Output the [X, Y] coordinate of the center of the cell containing the given text.  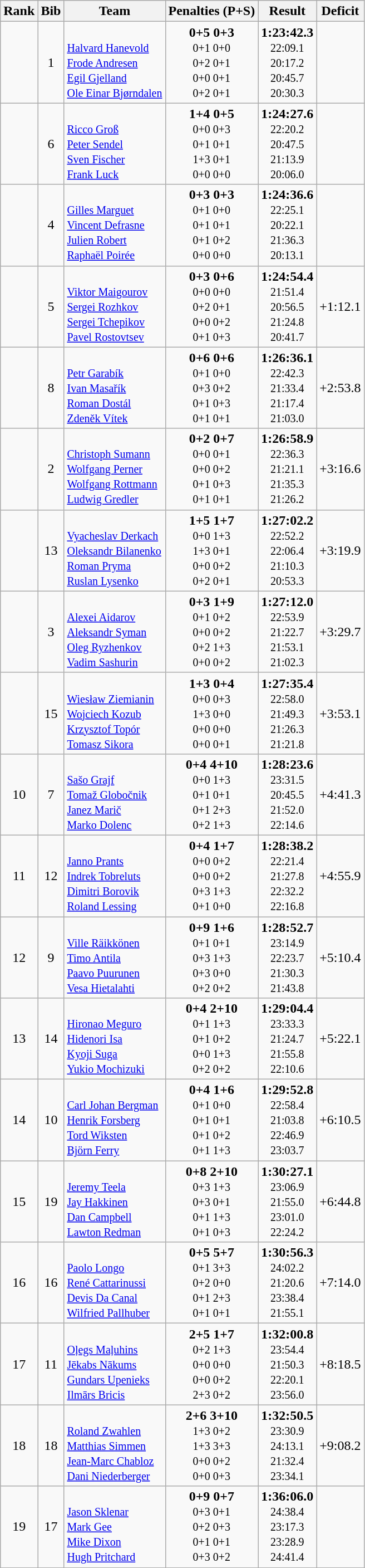
Roland ZwahlenMatthias SimmenJean-Marc ChablozDani Niederberger [115, 1445]
1:32:00.823:54.421:50.322:20.123:56.0 [287, 1364]
0+8 2+100+3 1+30+3 0+10+1 1+30+1 0+3 [211, 1201]
1:29:04.423:33.321:24.721:55.822:10.6 [287, 1039]
Result [287, 11]
1:29:52.822:58.421:03.822:46.923:03.7 [287, 1120]
+6:44.8 [341, 1201]
1:28:38.222:21.421:27.822:32.222:16.8 [287, 876]
1:27:12.022:53.921:22.721:53.121:02.3 [287, 632]
Christoph SumannWolfgang PernerWolfgang RottmannLudwig Gredler [115, 469]
1:27:02.222:52.222:06.421:10.320:53.3 [287, 550]
1:26:36.122:42.321:33.421:17.421:03.0 [287, 388]
1:32:50.523:30.924:13.121:32.423:34.1 [287, 1445]
Oļegs MaļuhinsJēkabs NākumsGundars UpenieksIlmārs Bricis [115, 1364]
0+4 1+60+1 0+00+1 0+10+1 0+20+1 1+3 [211, 1120]
2 [51, 469]
Ville RäikkönenTimo AntilaPaavo PuurunenVesa Hietalahti [115, 958]
+6:10.5 [341, 1120]
0+9 1+60+1 0+10+3 1+30+3 0+00+2 0+2 [211, 958]
+5:10.4 [341, 958]
1:24:36.622:25.120:22.121:36.320:13.1 [287, 225]
+3:16.6 [341, 469]
+3:29.7 [341, 632]
1:28:52.723:14.922:23.721:30.321:43.8 [287, 958]
1:24:27.622:20.220:47.521:13.920:06.0 [287, 144]
Penalties (P+S) [211, 11]
Alexei AidarovAleksandr SymanOleg RyzhenkovVadim Sashurin [115, 632]
Hironao MeguroHidenori IsaKyoji SugaYukio Mochizuki [115, 1039]
Gilles MarguetVincent DefrasneJulien RobertRaphaël Poirée [115, 225]
2+5 1+70+2 1+30+0 0+00+0 0+22+3 0+2 [211, 1364]
2+6 3+101+3 0+21+3 3+30+0 0+20+0 0+3 [211, 1445]
+3:19.9 [341, 550]
0+4 4+100+0 1+30+1 0+10+1 2+30+2 1+3 [211, 794]
1:28:23.623:31.520:45.521:52.022:14.6 [287, 794]
1+3 0+40+0 0+31+3 0+00+0 0+00+0 0+1 [211, 713]
1+5 1+70+0 1+31+3 0+10+0 0+20+2 0+1 [211, 550]
Wiesław ZiemianinWojciech KozubKrzysztof TopórTomasz Sikora [115, 713]
+2:53.8 [341, 388]
Petr GarabíkIvan MasaříkRoman DostálZdeněk Vítek [115, 388]
0+3 1+90+1 0+20+0 0+20+2 1+30+0 0+2 [211, 632]
0+2 0+70+0 0+10+0 0+20+1 0+30+1 0+1 [211, 469]
0+6 0+60+1 0+00+3 0+20+1 0+30+1 0+1 [211, 388]
1+4 0+50+0 0+30+1 0+11+3 0+10+0 0+0 [211, 144]
Rank [19, 11]
1:24:54.421:51.420:56.521:24.820:41.7 [287, 306]
Halvard HanevoldFrode AndresenEgil GjellandOle Einar Bjørndalen [115, 62]
0+3 0+30+1 0+00+1 0+10+1 0+20+0 0+0 [211, 225]
Jeremy TeelaJay HakkinenDan CampbellLawton Redman [115, 1201]
+5:22.1 [341, 1039]
1:26:58.922:36.321:21.121:35.321:26.2 [287, 469]
Jason SklenarMark GeeMike DixonHugh Pritchard [115, 1527]
4 [51, 225]
+7:14.0 [341, 1283]
8 [51, 388]
Vyacheslav DerkachOleksandr BilanenkoRoman PrymaRuslan Lysenko [115, 550]
+4:41.3 [341, 794]
0+5 5+70+1 3+30+2 0+00+1 2+30+1 0+1 [211, 1283]
9 [51, 958]
+8:18.5 [341, 1364]
5 [51, 306]
1:36:06.024:38.423:17.323:28.924:41.4 [287, 1527]
0+4 1+70+0 0+20+0 0+20+3 1+30+1 0+0 [211, 876]
0+3 0+60+0 0+00+2 0+10+0 0+20+1 0+3 [211, 306]
1:30:27.123:06.921:55.023:01.022:24.2 [287, 1201]
6 [51, 144]
Team [115, 11]
+3:53.1 [341, 713]
0+5 0+30+1 0+00+2 0+10+0 0+10+2 0+1 [211, 62]
+4:55.9 [341, 876]
Paolo LongoRené CattarinussiDevis Da CanalWilfried Pallhuber [115, 1283]
+9:08.2 [341, 1445]
Viktor MaigourovSergei RozhkovSergei TchepikovPavel Rostovtsev [115, 306]
1:30:56.324:02.221:20.623:38.421:55.1 [287, 1283]
1 [51, 62]
Sašo GrajfTomaž GlobočnikJanez MaričMarko Dolenc [115, 794]
+1:12.1 [341, 306]
3 [51, 632]
Deficit [341, 11]
1:23:42.322:09.120:17.220:45.720:30.3 [287, 62]
1:27:35.422:58.021:49.321:26.321:21.8 [287, 713]
Carl Johan BergmanHenrik ForsbergTord WikstenBjörn Ferry [115, 1120]
0+4 2+100+1 1+30+1 0+20+0 1+30+2 0+2 [211, 1039]
7 [51, 794]
Bib [51, 11]
0+9 0+70+3 0+10+2 0+30+1 0+10+3 0+2 [211, 1527]
Ricco GroßPeter SendelSven FischerFrank Luck [115, 144]
Janno PrantsIndrek TobrelutsDimitri BorovikRoland Lessing [115, 876]
